Extract the (X, Y) coordinate from the center of the cell holding the provided text.  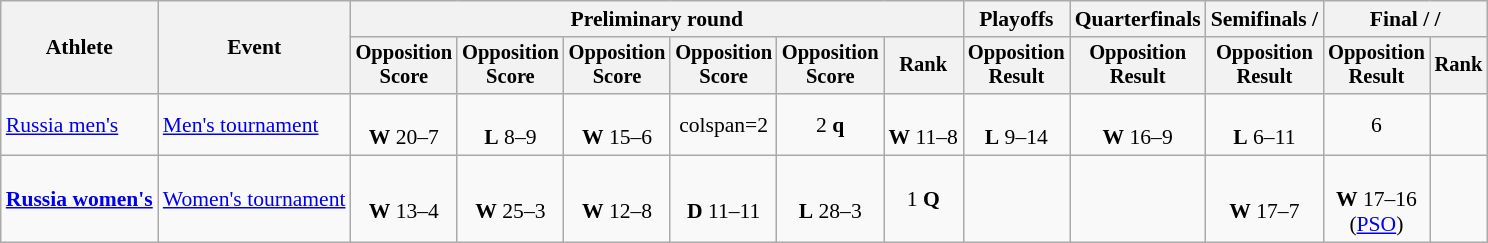
Russia men's (80, 124)
W 15–6 (618, 124)
D 11–11 (724, 200)
Quarterfinals (1138, 19)
Women's tournament (254, 200)
L 28–3 (830, 200)
W 16–9 (1138, 124)
1 Q (924, 200)
W 11–8 (924, 124)
L 9–14 (1016, 124)
L 8–9 (510, 124)
W 13–4 (404, 200)
colspan=2 (724, 124)
W 25–3 (510, 200)
Event (254, 48)
6 (1376, 124)
Preliminary round (657, 19)
Semifinals / (1264, 19)
W 17–16(PSO) (1376, 200)
Playoffs (1016, 19)
Athlete (80, 48)
W 12–8 (618, 200)
L 6–11 (1264, 124)
Men's tournament (254, 124)
Russia women's (80, 200)
W 20–7 (404, 124)
Final / / (1405, 19)
2 q (830, 124)
W 17–7 (1264, 200)
